Scan for the cell matching the given text and deliver its (x, y) coordinate at center. 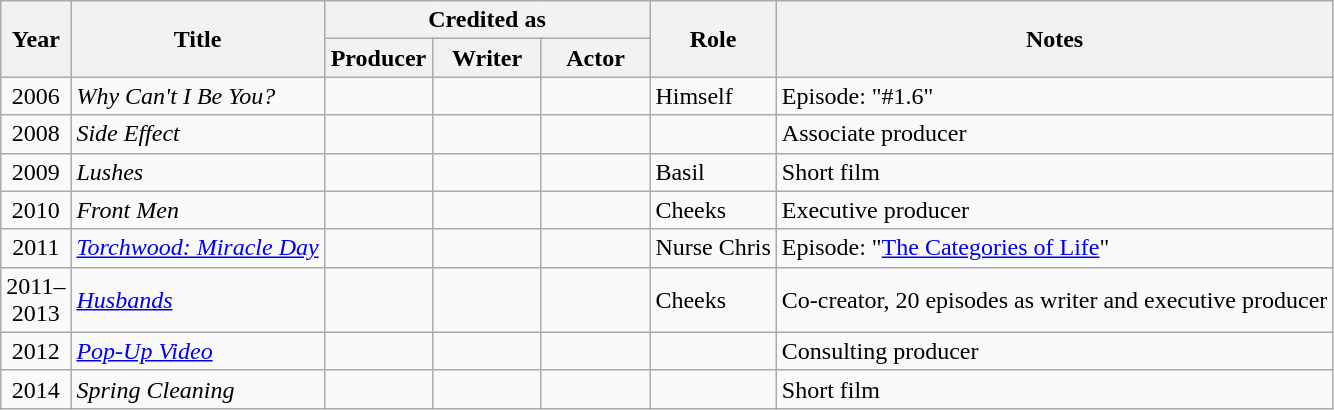
Spring Cleaning (198, 389)
Notes (1054, 39)
Year (36, 39)
Role (713, 39)
Husbands (198, 300)
Torchwood: Miracle Day (198, 248)
Associate producer (1054, 134)
Nurse Chris (713, 248)
Why Can't I Be You? (198, 96)
Actor (596, 58)
2009 (36, 172)
Episode: "#1.6" (1054, 96)
2012 (36, 351)
Title (198, 39)
Basil (713, 172)
Side Effect (198, 134)
2006 (36, 96)
2014 (36, 389)
2008 (36, 134)
Producer (378, 58)
Front Men (198, 210)
Consulting producer (1054, 351)
Lushes (198, 172)
Pop-Up Video (198, 351)
Himself (713, 96)
2011–2013 (36, 300)
Credited as (487, 20)
2010 (36, 210)
2011 (36, 248)
Co-creator, 20 episodes as writer and executive producer (1054, 300)
Writer (488, 58)
Executive producer (1054, 210)
Episode: "The Categories of Life" (1054, 248)
